Capture the cell that displays the provided text and extract its [X, Y] central coordinate. 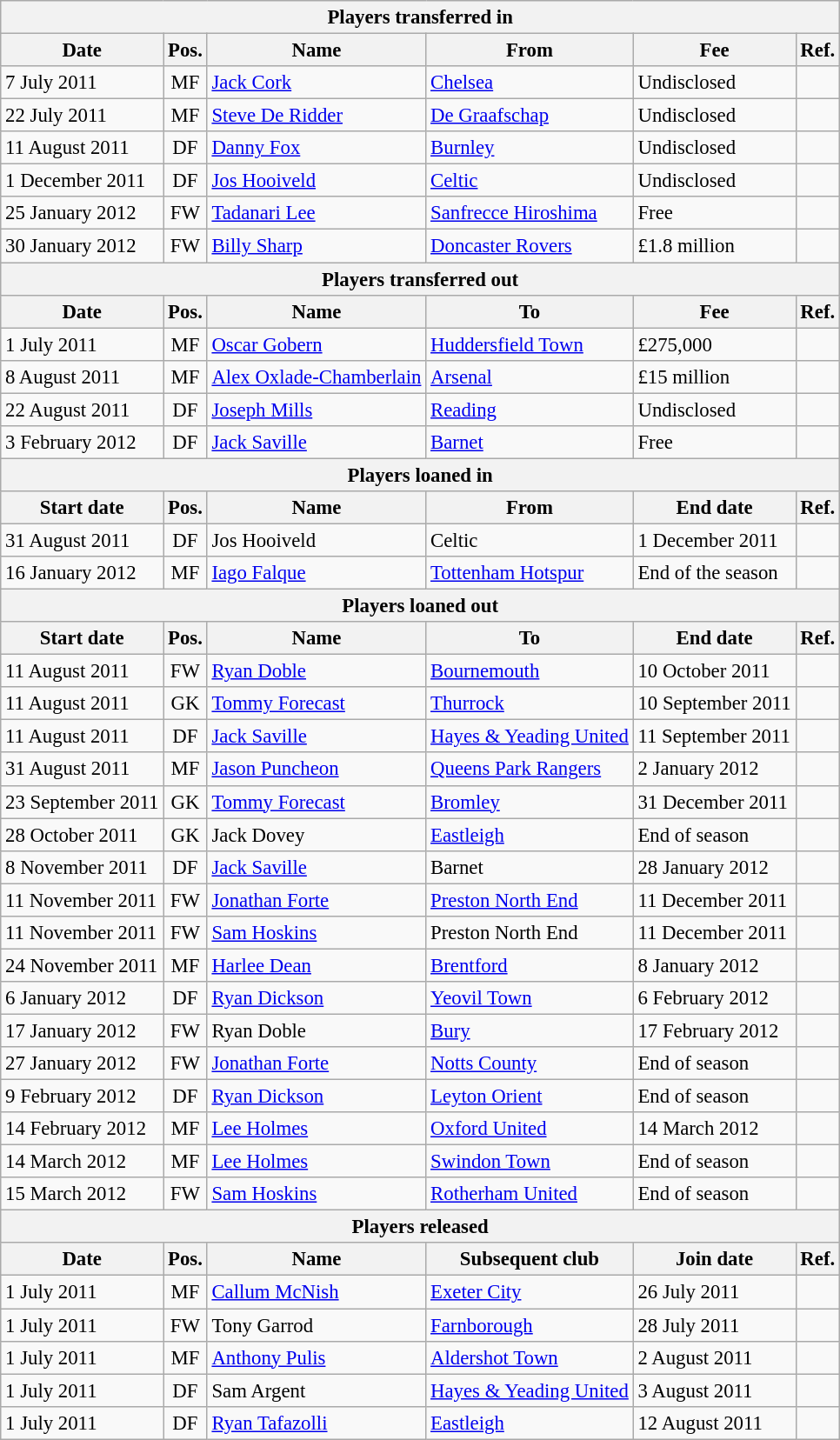
£1.8 million [715, 246]
8 November 2011 [82, 867]
Brentford [530, 965]
Oxford United [530, 1129]
3 February 2012 [82, 443]
Reading [530, 410]
Rotherham United [530, 1194]
22 July 2011 [82, 116]
Notts County [530, 1063]
Aldershot Town [530, 1357]
Harlee Dean [317, 965]
Iago Falque [317, 573]
Exeter City [530, 1292]
Chelsea [530, 83]
3 August 2011 [715, 1390]
Sam Argent [317, 1390]
Thurrock [530, 703]
Leyton Orient [530, 1097]
Join date [715, 1260]
6 January 2012 [82, 998]
£15 million [715, 377]
2 January 2012 [715, 770]
11 September 2011 [715, 737]
6 February 2012 [715, 998]
Farnborough [530, 1325]
9 February 2012 [82, 1097]
Bury [530, 1030]
Steve De Ridder [317, 116]
Oscar Gobern [317, 344]
Bournemouth [530, 671]
Players transferred out [421, 279]
30 January 2012 [82, 246]
Tadanari Lee [317, 213]
17 January 2012 [82, 1030]
Players loaned out [421, 606]
Billy Sharp [317, 246]
10 September 2011 [715, 703]
End of the season [715, 573]
Players transferred in [421, 17]
14 February 2012 [82, 1129]
2 August 2011 [715, 1357]
Burnley [530, 148]
Yeovil Town [530, 998]
22 August 2011 [82, 410]
Players loaned in [421, 475]
Jack Cork [317, 83]
Subsequent club [530, 1260]
Tony Garrod [317, 1325]
28 July 2011 [715, 1325]
10 October 2011 [715, 671]
Tottenham Hotspur [530, 573]
Sanfrecce Hiroshima [530, 213]
Jason Puncheon [317, 770]
Queens Park Rangers [530, 770]
16 January 2012 [82, 573]
Ryan Tafazolli [317, 1423]
31 December 2011 [715, 802]
28 January 2012 [715, 867]
Jack Dovey [317, 835]
Doncaster Rovers [530, 246]
27 January 2012 [82, 1063]
Alex Oxlade-Chamberlain [317, 377]
Huddersfield Town [530, 344]
26 July 2011 [715, 1292]
Callum McNish [317, 1292]
De Graafschap [530, 116]
12 August 2011 [715, 1423]
Anthony Pulis [317, 1357]
8 January 2012 [715, 965]
Joseph Mills [317, 410]
Players released [421, 1227]
Bromley [530, 802]
7 July 2011 [82, 83]
Danny Fox [317, 148]
Swindon Town [530, 1162]
28 October 2011 [82, 835]
£275,000 [715, 344]
Arsenal [530, 377]
24 November 2011 [82, 965]
17 February 2012 [715, 1030]
23 September 2011 [82, 802]
25 January 2012 [82, 213]
15 March 2012 [82, 1194]
8 August 2011 [82, 377]
